Determine the (X, Y) coordinate at the center of the cell enclosing the given text.  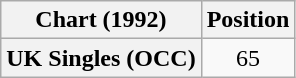
65 (248, 58)
Chart (1992) (101, 20)
Position (248, 20)
UK Singles (OCC) (101, 58)
